From the cell containing the given text, extract its center point as (X, Y) coordinate. 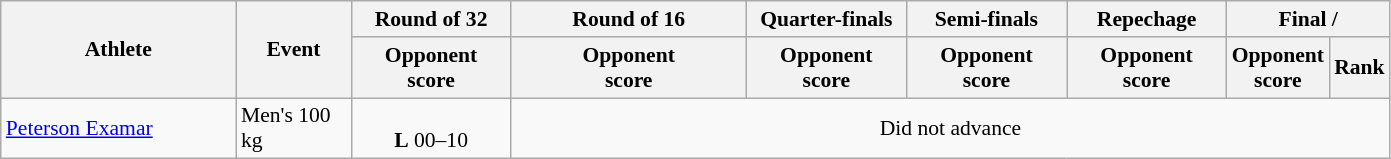
Quarter-finals (826, 19)
Round of 32 (431, 19)
Rank (1360, 68)
Semi-finals (986, 19)
L 00–10 (431, 128)
Men's 100 kg (294, 128)
Final / (1308, 19)
Did not advance (950, 128)
Peterson Examar (118, 128)
Round of 16 (628, 19)
Event (294, 50)
Athlete (118, 50)
Repechage (1146, 19)
